Extract the (x, y) coordinate from the center of the cell holding the provided text.  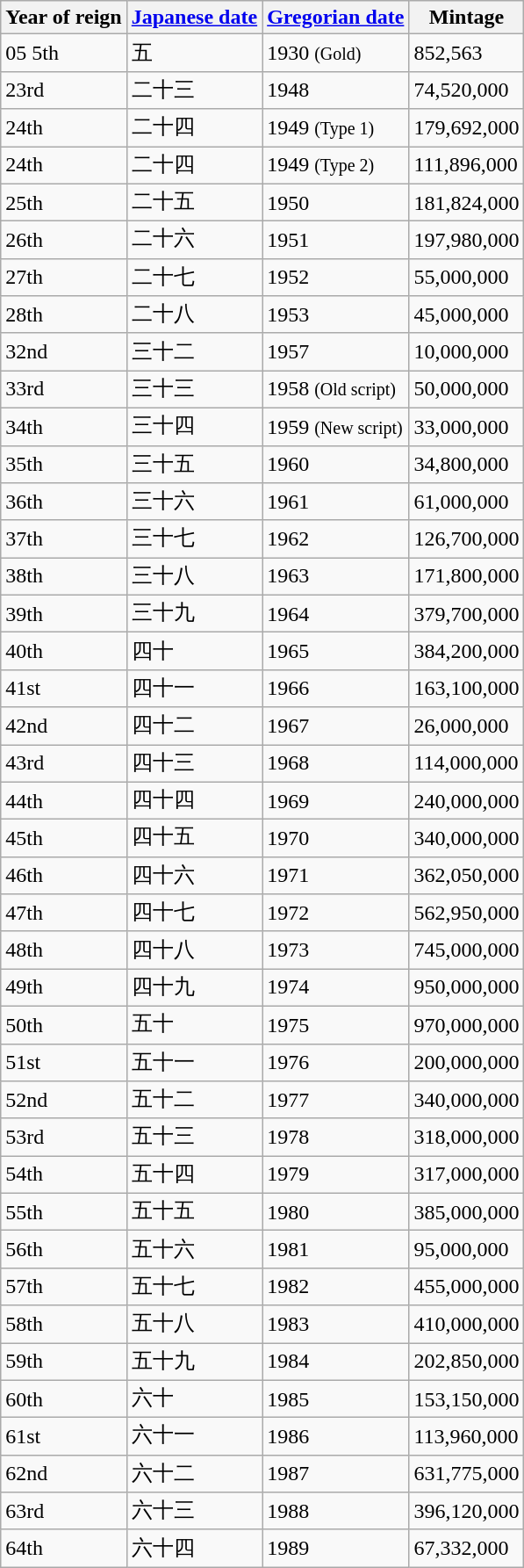
55th (63, 1212)
1951 (335, 241)
47th (63, 914)
25th (63, 202)
1965 (335, 652)
五十八 (194, 1325)
631,775,000 (467, 1474)
四十三 (194, 764)
五十七 (194, 1286)
62nd (63, 1474)
852,563 (467, 53)
55,000,000 (467, 278)
970,000,000 (467, 1024)
四十二 (194, 726)
32nd (63, 351)
36th (63, 502)
45th (63, 838)
45,000,000 (467, 314)
五 (194, 53)
六十二 (194, 1474)
58th (63, 1325)
三十三 (194, 390)
59th (63, 1362)
三十八 (194, 576)
50,000,000 (467, 390)
四十一 (194, 689)
二十八 (194, 314)
二十六 (194, 241)
六十四 (194, 1548)
171,800,000 (467, 576)
202,850,000 (467, 1362)
26,000,000 (467, 726)
三十六 (194, 502)
318,000,000 (467, 1137)
396,120,000 (467, 1511)
40th (63, 652)
四十九 (194, 987)
34,800,000 (467, 464)
1969 (335, 801)
10,000,000 (467, 351)
181,824,000 (467, 202)
1979 (335, 1175)
1983 (335, 1325)
33rd (63, 390)
五十六 (194, 1249)
1985 (335, 1398)
五十 (194, 1024)
Mintage (467, 18)
384,200,000 (467, 652)
111,896,000 (467, 165)
1988 (335, 1511)
113,960,000 (467, 1437)
50th (63, 1024)
240,000,000 (467, 801)
27th (63, 278)
五十九 (194, 1362)
1972 (335, 914)
57th (63, 1286)
四十八 (194, 950)
1930 (Gold) (335, 53)
1963 (335, 576)
53rd (63, 1137)
49th (63, 987)
126,700,000 (467, 539)
745,000,000 (467, 950)
1987 (335, 1474)
六十 (194, 1398)
562,950,000 (467, 914)
二十三 (194, 90)
1974 (335, 987)
1958 (Old script) (335, 390)
42nd (63, 726)
1949 (Type 2) (335, 165)
1986 (335, 1437)
四十六 (194, 875)
63rd (63, 1511)
1971 (335, 875)
35th (63, 464)
三十五 (194, 464)
46th (63, 875)
1953 (335, 314)
39th (63, 613)
三十四 (194, 427)
43rd (63, 764)
41st (63, 689)
48th (63, 950)
52nd (63, 1100)
64th (63, 1548)
1961 (335, 502)
38th (63, 576)
379,700,000 (467, 613)
二十七 (194, 278)
60th (63, 1398)
Year of reign (63, 18)
三十七 (194, 539)
05 5th (63, 53)
1948 (335, 90)
Japanese date (194, 18)
1977 (335, 1100)
1978 (335, 1137)
1957 (335, 351)
56th (63, 1249)
200,000,000 (467, 1063)
1960 (335, 464)
410,000,000 (467, 1325)
四十 (194, 652)
二十五 (194, 202)
1976 (335, 1063)
五十五 (194, 1212)
26th (63, 241)
四十五 (194, 838)
61,000,000 (467, 502)
74,520,000 (467, 90)
23rd (63, 90)
61st (63, 1437)
163,100,000 (467, 689)
197,980,000 (467, 241)
34th (63, 427)
1962 (335, 539)
1973 (335, 950)
455,000,000 (467, 1286)
1964 (335, 613)
54th (63, 1175)
六十一 (194, 1437)
六十三 (194, 1511)
四十七 (194, 914)
1968 (335, 764)
1989 (335, 1548)
1975 (335, 1024)
179,692,000 (467, 128)
362,050,000 (467, 875)
67,332,000 (467, 1548)
37th (63, 539)
三十九 (194, 613)
1966 (335, 689)
四十四 (194, 801)
1982 (335, 1286)
五十三 (194, 1137)
51st (63, 1063)
44th (63, 801)
1950 (335, 202)
153,150,000 (467, 1398)
五十四 (194, 1175)
1980 (335, 1212)
114,000,000 (467, 764)
三十二 (194, 351)
33,000,000 (467, 427)
1984 (335, 1362)
1967 (335, 726)
950,000,000 (467, 987)
1949 (Type 1) (335, 128)
317,000,000 (467, 1175)
1970 (335, 838)
28th (63, 314)
1959 (New script) (335, 427)
五十二 (194, 1100)
Gregorian date (335, 18)
385,000,000 (467, 1212)
1981 (335, 1249)
五十一 (194, 1063)
95,000,000 (467, 1249)
1952 (335, 278)
